Return [x, y] of the center of cell containing provided text 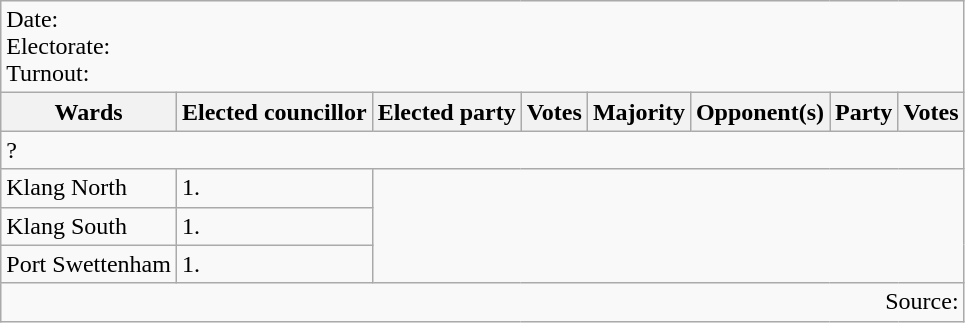
Klang North [89, 188]
Wards [89, 112]
Party [864, 112]
Date: Electorate: Turnout: [482, 47]
? [482, 150]
Klang South [89, 226]
Elected councillor [274, 112]
Majority [638, 112]
Source: [482, 302]
Opponent(s) [760, 112]
Elected party [446, 112]
Port Swettenham [89, 264]
